Return (X, Y) of the center of cell containing provided text 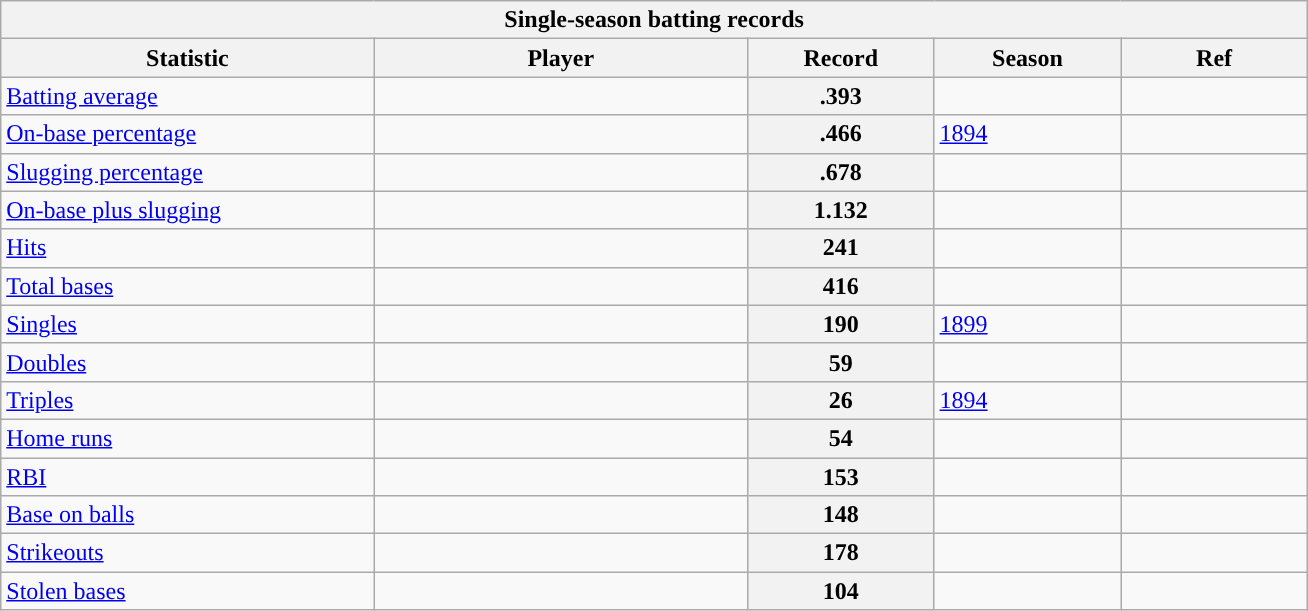
26 (840, 400)
RBI (188, 477)
Stolen bases (188, 591)
Ref (1214, 58)
Base on balls (188, 515)
Singles (188, 324)
148 (840, 515)
Hits (188, 248)
59 (840, 362)
.678 (840, 172)
178 (840, 553)
54 (840, 438)
190 (840, 324)
Home runs (188, 438)
Player (560, 58)
1.132 (840, 210)
Record (840, 58)
241 (840, 248)
Triples (188, 400)
.466 (840, 134)
1899 (1028, 324)
104 (840, 591)
Doubles (188, 362)
On-base percentage (188, 134)
153 (840, 477)
Slugging percentage (188, 172)
Statistic (188, 58)
Single-season batting records (654, 20)
Batting average (188, 96)
Total bases (188, 286)
Season (1028, 58)
.393 (840, 96)
Strikeouts (188, 553)
On-base plus slugging (188, 210)
416 (840, 286)
